Extract the (x, y) coordinate from the center of the cell holding the provided text.  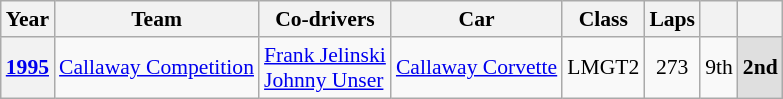
LMGT2 (603, 68)
Class (603, 19)
2nd (760, 68)
Year (28, 19)
273 (672, 68)
Team (156, 19)
Car (476, 19)
Laps (672, 19)
Co-drivers (325, 19)
Frank Jelinski Johnny Unser (325, 68)
Callaway Competition (156, 68)
9th (719, 68)
Callaway Corvette (476, 68)
1995 (28, 68)
